Extract the [x, y] coordinate from the center of the cell holding the provided text.  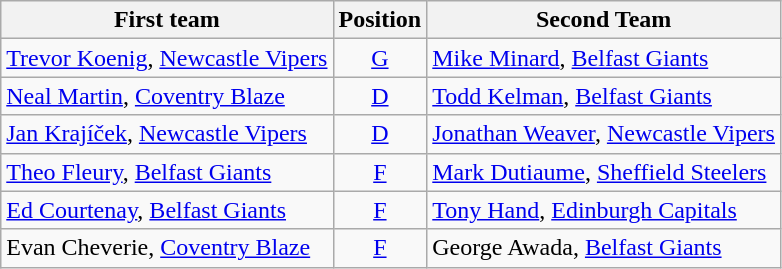
Jan Krajíček, Newcastle Vipers [167, 134]
Mark Dutiaume, Sheffield Steelers [604, 172]
Position [380, 20]
Evan Cheverie, Coventry Blaze [167, 248]
Theo Fleury, Belfast Giants [167, 172]
Ed Courtenay, Belfast Giants [167, 210]
Trevor Koenig, Newcastle Vipers [167, 58]
G [380, 58]
George Awada, Belfast Giants [604, 248]
Neal Martin, Coventry Blaze [167, 96]
Tony Hand, Edinburgh Capitals [604, 210]
Mike Minard, Belfast Giants [604, 58]
First team [167, 20]
Second Team [604, 20]
Todd Kelman, Belfast Giants [604, 96]
Jonathan Weaver, Newcastle Vipers [604, 134]
